Capture the cell that displays the provided text and extract its (X, Y) central coordinate. 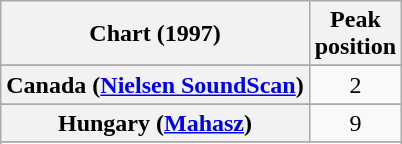
Canada (Nielsen SoundScan) (155, 85)
Chart (1997) (155, 34)
9 (355, 123)
2 (355, 85)
Peakposition (355, 34)
Hungary (Mahasz) (155, 123)
